Pinpoint the cell where the given text exists, returning its [X, Y] midpoint coordinate. 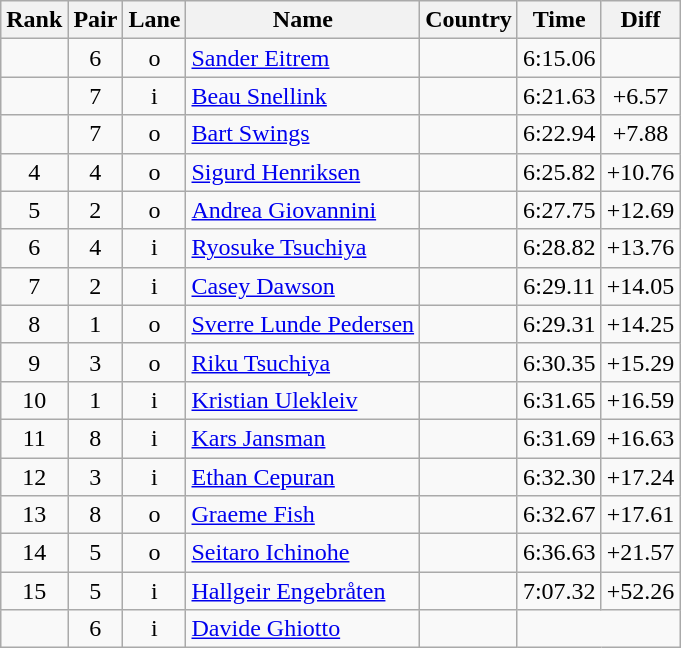
Hallgeir Engebråten [303, 591]
Sigurd Henriksen [303, 172]
Kristian Ulekleiv [303, 400]
6:27.75 [559, 210]
+17.24 [640, 477]
+6.57 [640, 96]
+21.57 [640, 553]
14 [34, 553]
Andrea Giovannini [303, 210]
13 [34, 515]
12 [34, 477]
6:32.30 [559, 477]
+7.88 [640, 134]
Country [469, 20]
6:28.82 [559, 248]
Casey Dawson [303, 286]
Bart Swings [303, 134]
+12.69 [640, 210]
6:29.11 [559, 286]
Time [559, 20]
Pair [96, 20]
6:30.35 [559, 362]
11 [34, 438]
6:15.06 [559, 58]
6:21.63 [559, 96]
Graeme Fish [303, 515]
Diff [640, 20]
6:31.69 [559, 438]
+14.05 [640, 286]
+17.61 [640, 515]
Ryosuke Tsuchiya [303, 248]
6:32.67 [559, 515]
Beau Snellink [303, 96]
Sander Eitrem [303, 58]
+15.29 [640, 362]
7:07.32 [559, 591]
Seitaro Ichinohe [303, 553]
6:29.31 [559, 324]
10 [34, 400]
+16.59 [640, 400]
9 [34, 362]
+13.76 [640, 248]
Rank [34, 20]
15 [34, 591]
Davide Ghiotto [303, 629]
Sverre Lunde Pedersen [303, 324]
Kars Jansman [303, 438]
Lane [154, 20]
+14.25 [640, 324]
Riku Tsuchiya [303, 362]
6:22.94 [559, 134]
+10.76 [640, 172]
6:31.65 [559, 400]
6:25.82 [559, 172]
6:36.63 [559, 553]
+52.26 [640, 591]
Ethan Cepuran [303, 477]
+16.63 [640, 438]
Name [303, 20]
